Identify which cell holds the provided text, then report its (X, Y) central coordinate. 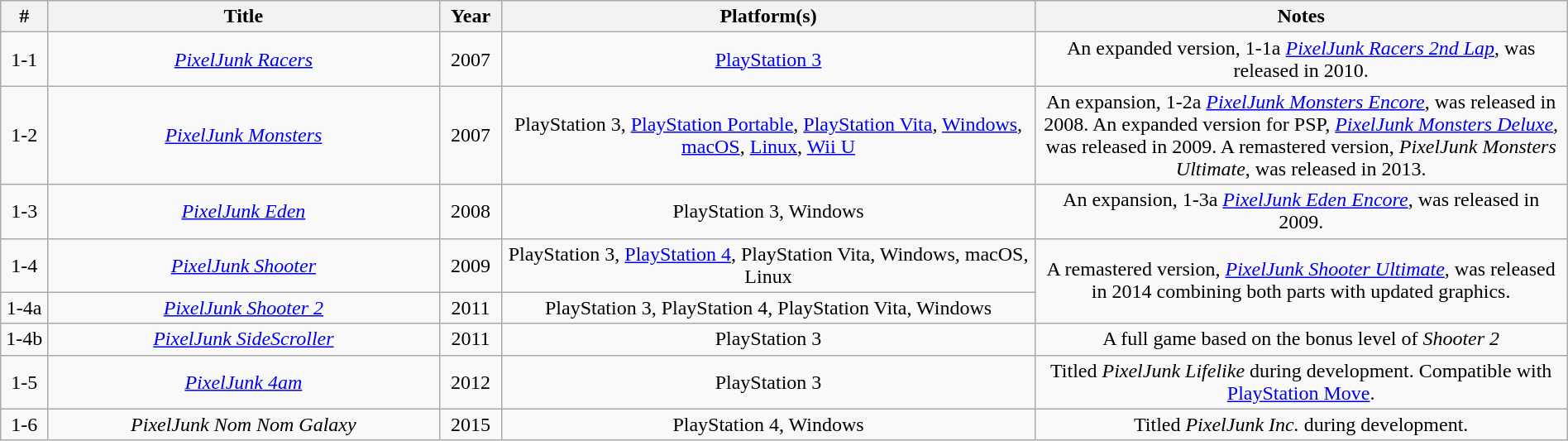
2008 (471, 212)
PlayStation 4, Windows (768, 424)
Titled PixelJunk Inc. during development. (1301, 424)
PlayStation 3, PlayStation 4, PlayStation Vita, Windows (768, 308)
Year (471, 17)
Title (244, 17)
An expanded version, 1-1a PixelJunk Racers 2nd Lap, was released in 2010. (1301, 60)
Titled PixelJunk Lifelike during development. Compatible with PlayStation Move. (1301, 382)
PixelJunk Monsters (244, 136)
1-2 (25, 136)
Platform(s) (768, 17)
Notes (1301, 17)
PlayStation 3, PlayStation 4, PlayStation Vita, Windows, macOS, Linux (768, 265)
A remastered version, PixelJunk Shooter Ultimate, was released in 2014 combining both parts with updated graphics. (1301, 281)
1-3 (25, 212)
PixelJunk Racers (244, 60)
An expansion, 1-3a PixelJunk Eden Encore, was released in 2009. (1301, 212)
PlayStation 3, PlayStation Portable, PlayStation Vita, Windows, macOS, Linux, Wii U (768, 136)
PixelJunk Nom Nom Galaxy (244, 424)
PixelJunk SideScroller (244, 339)
A full game based on the bonus level of Shooter 2 (1301, 339)
PixelJunk Eden (244, 212)
1-4 (25, 265)
1-6 (25, 424)
2015 (471, 424)
PixelJunk Shooter (244, 265)
PlayStation 3, Windows (768, 212)
1-4a (25, 308)
1-4b (25, 339)
PixelJunk Shooter 2 (244, 308)
2012 (471, 382)
1-5 (25, 382)
2009 (471, 265)
# (25, 17)
PixelJunk 4am (244, 382)
1-1 (25, 60)
